Capture the cell that displays the provided text and extract its [x, y] central coordinate. 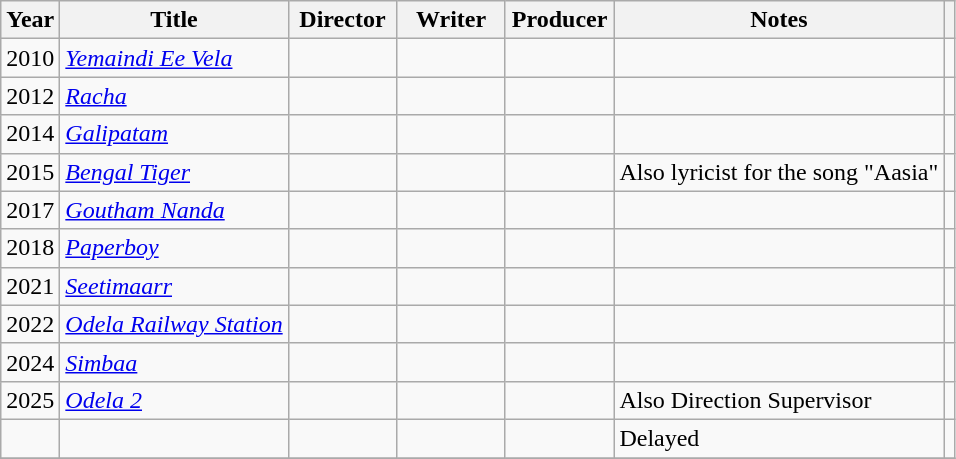
Yemaindi Ee Vela [174, 58]
Producer [560, 20]
Bengal Tiger [174, 172]
2015 [30, 172]
Galipatam [174, 134]
Also lyricist for the song "Aasia" [779, 172]
2017 [30, 210]
Year [30, 20]
Simbaa [174, 362]
Goutham Nanda [174, 210]
Odela Railway Station [174, 324]
2021 [30, 286]
Also Direction Supervisor [779, 400]
2025 [30, 400]
2014 [30, 134]
Seetimaarr [174, 286]
2018 [30, 248]
Odela 2 [174, 400]
2024 [30, 362]
2010 [30, 58]
Notes [779, 20]
Paperboy [174, 248]
Delayed [779, 438]
Director [342, 20]
Title [174, 20]
2012 [30, 96]
Writer [452, 20]
2022 [30, 324]
Racha [174, 96]
